For the text-containing cell, return its midpoint in (x, y) coordinate format. 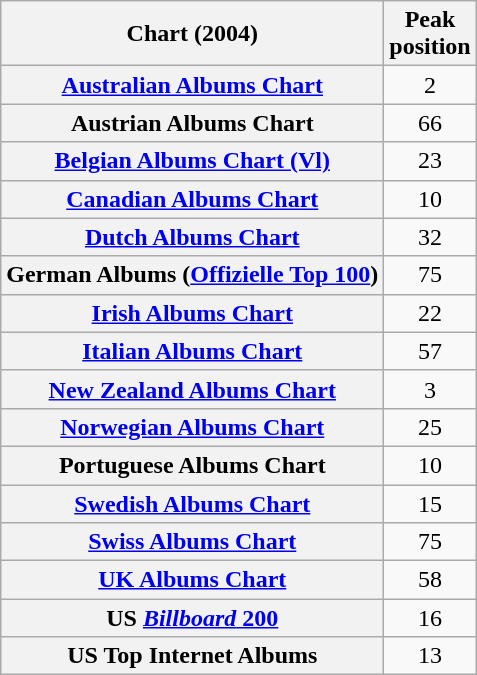
57 (430, 351)
13 (430, 656)
32 (430, 237)
58 (430, 580)
New Zealand Albums Chart (192, 389)
Swiss Albums Chart (192, 542)
US Billboard 200 (192, 618)
Portuguese Albums Chart (192, 465)
German Albums (Offizielle Top 100) (192, 275)
22 (430, 313)
Norwegian Albums Chart (192, 427)
Chart (2004) (192, 34)
US Top Internet Albums (192, 656)
3 (430, 389)
Irish Albums Chart (192, 313)
23 (430, 161)
UK Albums Chart (192, 580)
Australian Albums Chart (192, 85)
Italian Albums Chart (192, 351)
Canadian Albums Chart (192, 199)
Swedish Albums Chart (192, 503)
15 (430, 503)
Belgian Albums Chart (Vl) (192, 161)
25 (430, 427)
Dutch Albums Chart (192, 237)
16 (430, 618)
2 (430, 85)
Austrian Albums Chart (192, 123)
Peakposition (430, 34)
66 (430, 123)
